Identify which cell holds the provided text, then report its (X, Y) central coordinate. 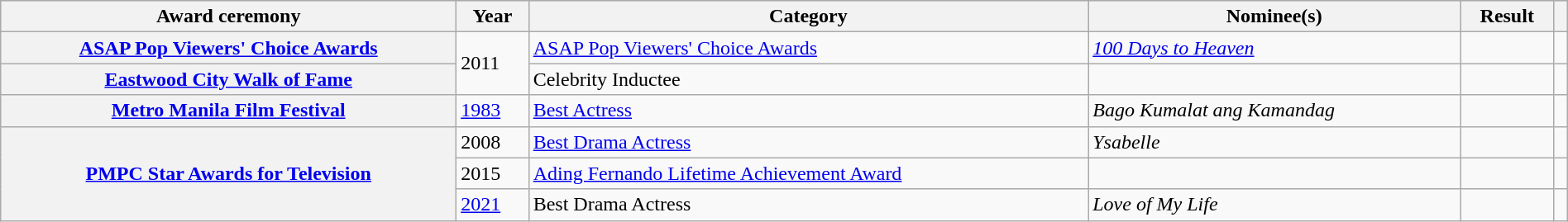
Ysabelle (1274, 142)
Best Actress (809, 111)
2008 (493, 142)
1983 (493, 111)
Eastwood City Walk of Fame (228, 79)
Category (809, 17)
Award ceremony (228, 17)
Nominee(s) (1274, 17)
Year (493, 17)
Love of My Life (1274, 205)
Result (1507, 17)
2021 (493, 205)
Metro Manila Film Festival (228, 111)
PMPC Star Awards for Television (228, 173)
Celebrity Inductee (809, 79)
Ading Fernando Lifetime Achievement Award (809, 173)
100 Days to Heaven (1274, 48)
2011 (493, 64)
2015 (493, 173)
Bago Kumalat ang Kamandag (1274, 111)
